Locate the cell with the specified text and output its (x, y) center coordinate. 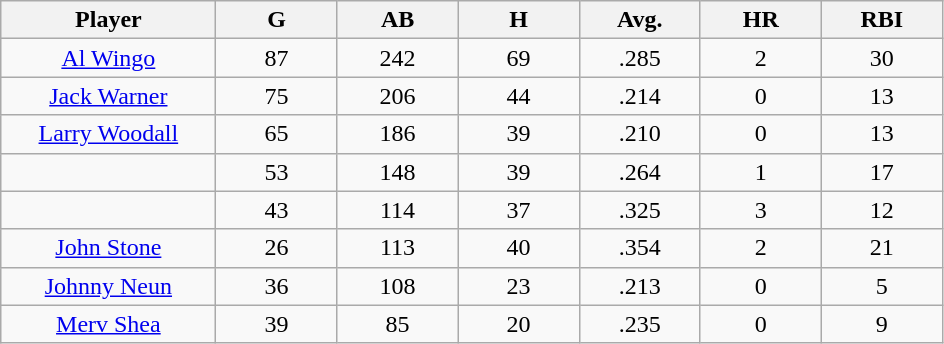
37 (518, 210)
17 (882, 172)
.235 (640, 324)
113 (398, 248)
.213 (640, 286)
26 (276, 248)
23 (518, 286)
40 (518, 248)
Jack Warner (108, 96)
G (276, 20)
20 (518, 324)
75 (276, 96)
HR (760, 20)
44 (518, 96)
21 (882, 248)
148 (398, 172)
Larry Woodall (108, 134)
.214 (640, 96)
36 (276, 286)
Avg. (640, 20)
Player (108, 20)
108 (398, 286)
John Stone (108, 248)
69 (518, 58)
1 (760, 172)
30 (882, 58)
12 (882, 210)
RBI (882, 20)
.210 (640, 134)
85 (398, 324)
5 (882, 286)
H (518, 20)
206 (398, 96)
186 (398, 134)
3 (760, 210)
.354 (640, 248)
87 (276, 58)
.285 (640, 58)
Johnny Neun (108, 286)
.325 (640, 210)
53 (276, 172)
43 (276, 210)
Merv Shea (108, 324)
Al Wingo (108, 58)
114 (398, 210)
65 (276, 134)
AB (398, 20)
.264 (640, 172)
9 (882, 324)
242 (398, 58)
